Output the [X, Y] coordinate of the center of the cell containing the given text.  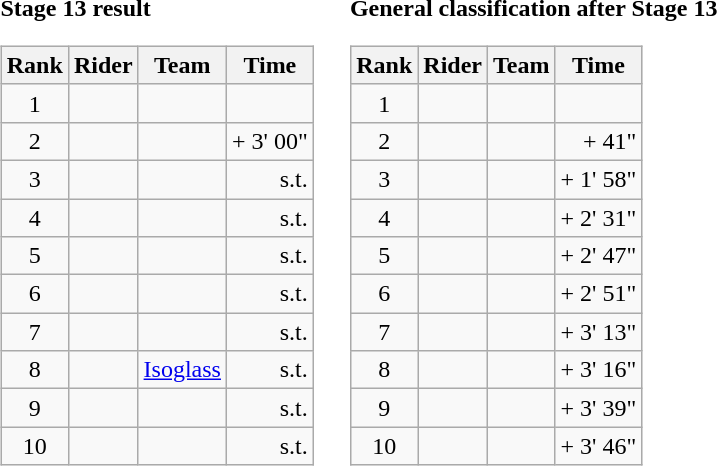
+ 3' 00" [270, 141]
Isoglass [182, 370]
+ 3' 46" [598, 446]
+ 3' 13" [598, 332]
+ 2' 51" [598, 294]
+ 2' 47" [598, 256]
+ 3' 16" [598, 370]
+ 41" [598, 141]
+ 2' 31" [598, 217]
+ 1' 58" [598, 179]
+ 3' 39" [598, 408]
